Locate the cell with the specified text and output its (X, Y) center coordinate. 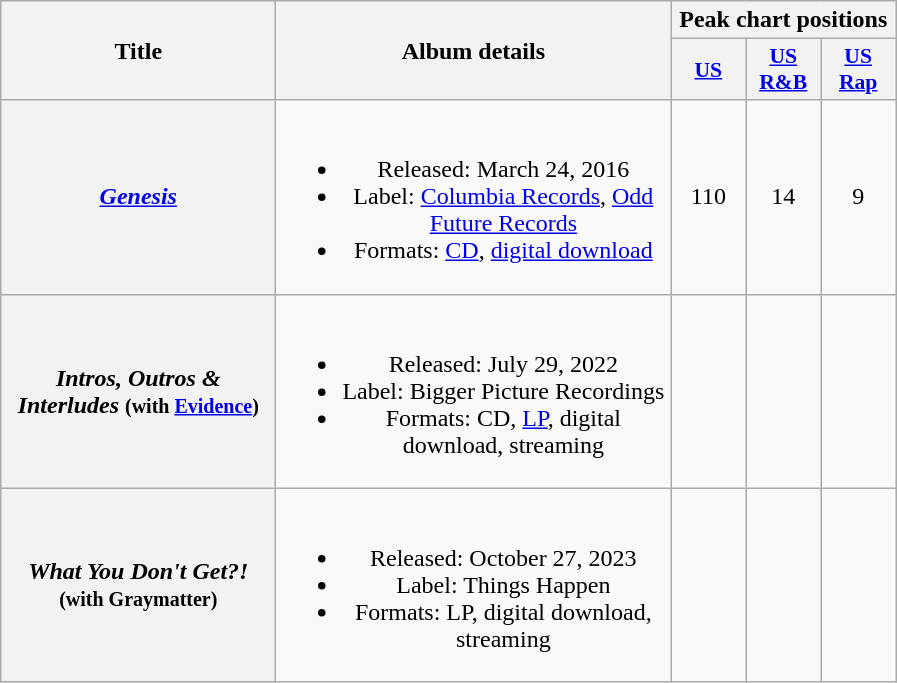
9 (858, 197)
Peak chart positions (784, 20)
Released: October 27, 2023Label: Things HappenFormats: LP, digital download, streaming (474, 585)
110 (708, 197)
US (708, 70)
What You Don't Get?! (with Graymatter) (138, 585)
Released: March 24, 2016Label: Columbia Records, Odd Future RecordsFormats: CD, digital download (474, 197)
Album details (474, 50)
Intros, Outros & Interludes (with Evidence) (138, 391)
Released: July 29, 2022Label: Bigger Picture RecordingsFormats: CD, LP, digital download, streaming (474, 391)
Genesis (138, 197)
USRap (858, 70)
USR&B (784, 70)
Title (138, 50)
14 (784, 197)
